Identify which cell holds the provided text, then report its (X, Y) central coordinate. 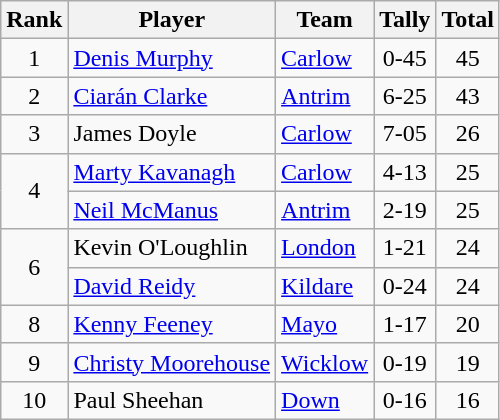
Neil McManus (172, 210)
7-05 (405, 134)
Denis Murphy (172, 58)
2-19 (405, 210)
9 (34, 362)
Wicklow (325, 362)
0-45 (405, 58)
26 (468, 134)
Kildare (325, 286)
Rank (34, 20)
4-13 (405, 172)
3 (34, 134)
Player (172, 20)
Ciarán Clarke (172, 96)
10 (34, 400)
0-24 (405, 286)
6 (34, 267)
2 (34, 96)
0-19 (405, 362)
Down (325, 400)
Kenny Feeney (172, 324)
Paul Sheehan (172, 400)
4 (34, 191)
David Reidy (172, 286)
6-25 (405, 96)
Christy Moorehouse (172, 362)
20 (468, 324)
8 (34, 324)
45 (468, 58)
19 (468, 362)
43 (468, 96)
James Doyle (172, 134)
Kevin O'Loughlin (172, 248)
1-21 (405, 248)
1 (34, 58)
Team (325, 20)
Tally (405, 20)
1-17 (405, 324)
0-16 (405, 400)
Total (468, 20)
16 (468, 400)
Marty Kavanagh (172, 172)
London (325, 248)
Mayo (325, 324)
